Determine the [x, y] coordinate at the center of the cell enclosing the given text.  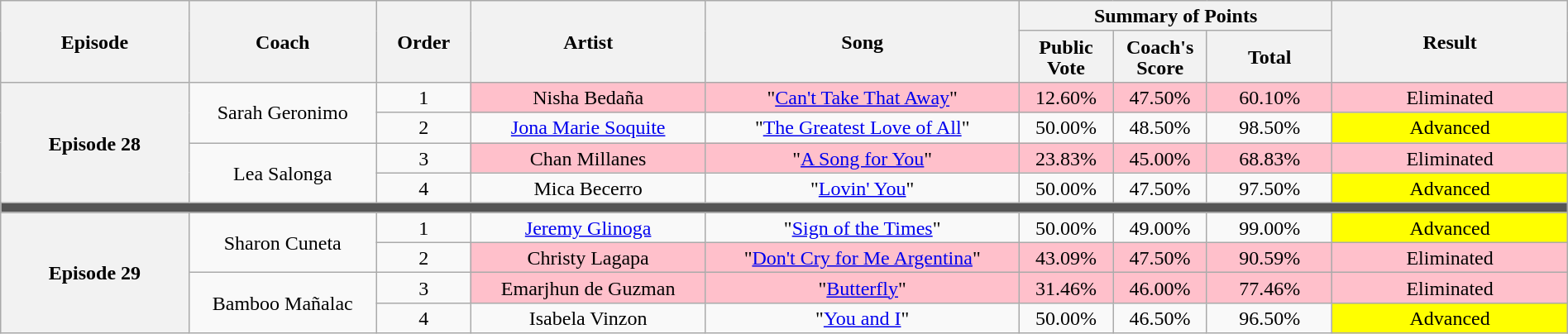
12.60% [1066, 98]
48.50% [1160, 127]
97.50% [1269, 188]
Artist [588, 41]
Total [1269, 56]
"The Greatest Love of All" [862, 127]
Jona Marie Soquite [588, 127]
43.09% [1066, 258]
Coach [283, 41]
49.00% [1160, 228]
Jeremy Glinoga [588, 228]
68.83% [1269, 157]
"Butterfly" [862, 288]
Result [1450, 41]
60.10% [1269, 98]
"Don't Cry for Me Argentina" [862, 258]
"Lovin' You" [862, 188]
Summary of Points [1176, 17]
Nisha Bedaña [588, 98]
Chan Millanes [588, 157]
"A Song for You" [862, 157]
Public Vote [1066, 56]
Sarah Geronimo [283, 112]
Sharon Cuneta [283, 243]
Christy Lagapa [588, 258]
Bamboo Mañalac [283, 303]
Lea Salonga [283, 172]
99.00% [1269, 228]
Episode 29 [94, 273]
98.50% [1269, 127]
46.50% [1160, 317]
Episode 28 [94, 142]
45.00% [1160, 157]
96.50% [1269, 317]
"Sign of the Times" [862, 228]
Mica Becerro [588, 188]
Isabela Vinzon [588, 317]
46.00% [1160, 288]
Order [423, 41]
"You and I" [862, 317]
Coach's Score [1160, 56]
77.46% [1269, 288]
"Can't Take That Away" [862, 98]
31.46% [1066, 288]
90.59% [1269, 258]
Song [862, 41]
Emarjhun de Guzman [588, 288]
23.83% [1066, 157]
Episode [94, 41]
